Locate the cell with the specified text and output its (X, Y) center coordinate. 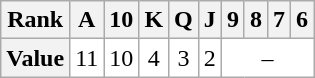
2 (210, 58)
A (87, 20)
4 (154, 58)
11 (87, 58)
Value (36, 58)
K (154, 20)
J (210, 20)
9 (232, 20)
8 (256, 20)
– (267, 58)
3 (184, 58)
6 (302, 20)
Q (184, 20)
Rank (36, 20)
7 (280, 20)
